Scan for the cell matching the given text and deliver its [X, Y] coordinate at center. 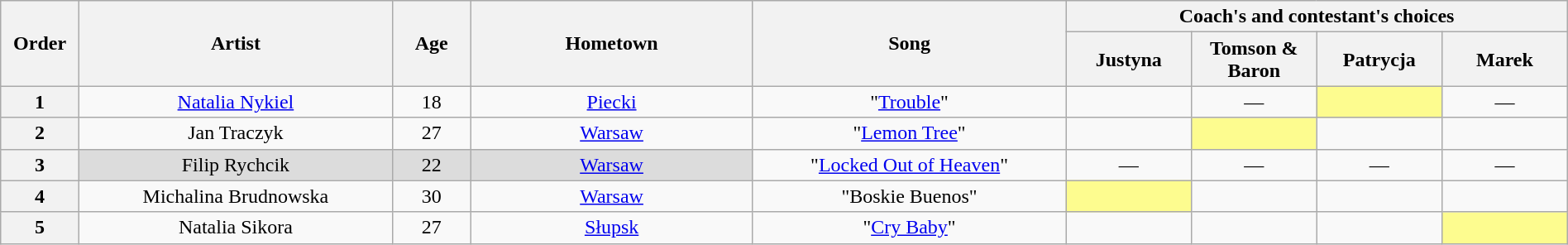
"Boskie Buenos" [910, 196]
Song [910, 43]
"Lemon Tree" [910, 133]
"Cry Baby" [910, 228]
3 [40, 165]
Tomson & Baron [1255, 60]
"Trouble" [910, 102]
Natalia Nykiel [235, 102]
Jan Traczyk [235, 133]
30 [432, 196]
Natalia Sikora [235, 228]
Patrycja [1379, 60]
Justyna [1129, 60]
22 [432, 165]
1 [40, 102]
5 [40, 228]
Marek [1505, 60]
Artist [235, 43]
Age [432, 43]
Piecki [612, 102]
Hometown [612, 43]
18 [432, 102]
Słupsk [612, 228]
Filip Rychcik [235, 165]
Order [40, 43]
2 [40, 133]
Coach's and contestant's choices [1317, 17]
4 [40, 196]
"Locked Out of Heaven" [910, 165]
Michalina Brudnowska [235, 196]
